Scan for the cell matching the given text and deliver its (x, y) coordinate at center. 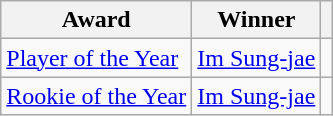
Winner (256, 20)
Player of the Year (96, 58)
Award (96, 20)
Rookie of the Year (96, 96)
